From the cell containing the given text, extract its center point as (X, Y) coordinate. 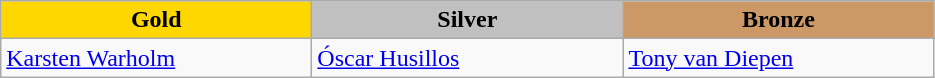
Bronze (778, 20)
Silver (468, 20)
Karsten Warholm (156, 58)
Óscar Husillos (468, 58)
Tony van Diepen (778, 58)
Gold (156, 20)
